Scan for the cell matching the given text and deliver its (x, y) coordinate at center. 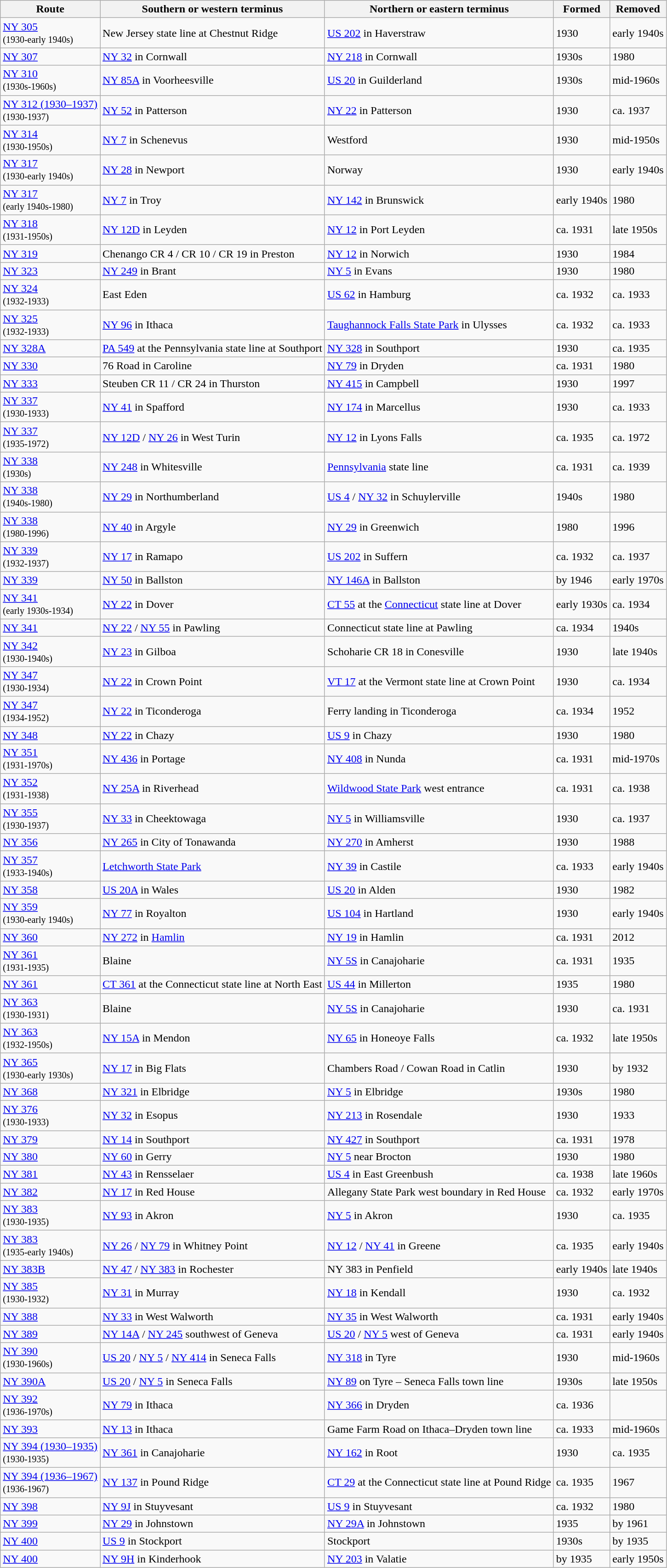
NY 12D / NY 26 in West Turin (212, 437)
NY 360 (51, 937)
NY 13 in Ithaca (212, 1429)
CT 361 at the Connecticut state line at North East (212, 984)
US 20 / NY 5 / NY 414 in Seneca Falls (212, 1357)
NY 318 in Tyre (439, 1357)
US 104 in Hartland (439, 913)
NY 323 (51, 271)
NY 89 on Tyre – Seneca Falls town line (439, 1381)
NY 388 (51, 1316)
NY 12 / NY 41 in Greene (439, 1245)
NY 383B (51, 1269)
by 1946 (581, 580)
NY 328 in Southport (439, 349)
NY 26 / NY 79 in Whitney Point (212, 1245)
1982 (638, 890)
NY 368 (51, 1092)
Southern or western terminus (212, 9)
1984 (638, 253)
by 1961 (638, 1524)
Steuben CR 11 / CR 24 in Thurston (212, 383)
NY 142 in Brunswick (439, 200)
Wildwood State Park west entrance (439, 789)
NY 351(1931-1970s) (51, 759)
Pennsylvania state line (439, 467)
NY 376(1930-1933) (51, 1116)
NY 265 in City of Tonawanda (212, 842)
NY 383 in Penfield (439, 1269)
NY 12D in Leyden (212, 230)
NY 14A / NY 245 southwest of Geneva (212, 1334)
NY 19 in Hamlin (439, 937)
Taughannock Falls State Park in Ulysses (439, 325)
VT 17 at the Vermont state line at Crown Point (439, 681)
NY 9H in Kinderhook (212, 1559)
mid-1950s (638, 140)
Chenango CR 4 / CR 10 / CR 19 in Preston (212, 253)
NY 33 in West Walworth (212, 1316)
Westford (439, 140)
NY 31 in Murray (212, 1293)
mid-1970s (638, 759)
NY 355(1930-1937) (51, 818)
NY 77 in Royalton (212, 913)
NY 363(1932-1950s) (51, 1038)
NY 338(1980-1996) (51, 527)
US 20 in Guilderland (439, 80)
NY 359(1930-early 1940s) (51, 913)
NY 317(early 1940s-1980) (51, 200)
US 9 in Chazy (439, 735)
NY 385(1930-1932) (51, 1293)
NY 203 in Valatie (439, 1559)
NY 50 in Ballston (212, 580)
NY 272 in Hamlin (212, 937)
NY 348 (51, 735)
NY 248 in Whitesville (212, 467)
US 20 in Alden (439, 890)
NY 32 in Esopus (212, 1116)
NY 427 in Southport (439, 1139)
NY 96 in Ithaca (212, 325)
Connecticut state line at Pawling (439, 628)
NY 312 (1930–1937)(1930-1937) (51, 110)
NY 365(1930-early 1930s) (51, 1068)
NY 318(1931-1950s) (51, 230)
NY 146A in Ballston (439, 580)
2012 (638, 937)
Schoharie CR 18 in Conesville (439, 651)
US 44 in Millerton (439, 984)
NY 389 (51, 1334)
NY 79 in Dryden (439, 366)
NY 249 in Brant (212, 271)
East Eden (212, 294)
US 20 / NY 5 in Seneca Falls (212, 1381)
NY 380 (51, 1157)
ca. 1936 (581, 1405)
NY 383(1930-1935) (51, 1216)
NY 32 in Cornwall (212, 57)
NY 393 (51, 1429)
NY 35 in West Walworth (439, 1316)
NY 14 in Southport (212, 1139)
NY 29 in Northumberland (212, 497)
NY 356 (51, 842)
NY 17 in Big Flats (212, 1068)
1933 (638, 1116)
NY 9J in Stuyvesant (212, 1506)
NY 5 in Williamsville (439, 818)
NY 33 in Cheektowaga (212, 818)
NY 330 (51, 366)
NY 29 in Greenwich (439, 527)
NY 399 (51, 1524)
NY 23 in Gilboa (212, 651)
US 9 in Stuyvesant (439, 1506)
Removed (638, 9)
NY 338(1930s) (51, 467)
NY 22 / NY 55 in Pawling (212, 628)
US 202 in Haverstraw (439, 33)
NY 15A in Mendon (212, 1038)
Letchworth State Park (212, 866)
NY 394 (1936–1967)(1936-1967) (51, 1482)
late 1960s (638, 1174)
Allegany State Park west boundary in Red House (439, 1192)
NY 39 in Castile (439, 866)
NY 85A in Voorheesville (212, 80)
NY 5 in Elbridge (439, 1092)
1952 (638, 711)
NY 93 in Akron (212, 1216)
US 4 / NY 32 in Schuylerville (439, 497)
NY 5 in Evans (439, 271)
1967 (638, 1482)
NY 162 in Root (439, 1452)
Norway (439, 170)
NY 382 (51, 1192)
early 1950s (638, 1559)
NY 408 in Nunda (439, 759)
NY 339 (51, 580)
NY 398 (51, 1506)
by 1932 (638, 1068)
NY 381 (51, 1174)
1988 (638, 842)
US 9 in Stockport (212, 1541)
US 62 in Hamburg (439, 294)
NY 358 (51, 890)
NY 12 in Port Leyden (439, 230)
NY 22 in Ticonderoga (212, 711)
NY 25A in Riverhead (212, 789)
NY 7 in Troy (212, 200)
NY 52 in Patterson (212, 110)
NY 347(1934-1952) (51, 711)
NY 338(1940s-1980) (51, 497)
NY 218 in Cornwall (439, 57)
CT 29 at the Connecticut state line at Pound Ridge (439, 1482)
NY 392(1936-1970s) (51, 1405)
NY 28 in Newport (212, 170)
NY 337(1930-1933) (51, 407)
NY 390A (51, 1381)
NY 22 in Patterson (439, 110)
NY 22 in Dover (212, 604)
NY 79 in Ithaca (212, 1405)
NY 394 (1930–1935)(1930-1935) (51, 1452)
NY 321 in Elbridge (212, 1092)
NY 137 in Pound Ridge (212, 1482)
NY 7 in Schenevus (212, 140)
Chambers Road / Cowan Road in Catlin (439, 1068)
NY 310(1930s-1960s) (51, 80)
NY 314(1930-1950s) (51, 140)
NY 366 in Dryden (439, 1405)
NY 17 in Ramapo (212, 556)
NY 324(1932-1933) (51, 294)
NY 361(1931-1935) (51, 961)
NY 390(1930-1960s) (51, 1357)
NY 317(1930-early 1940s) (51, 170)
NY 213 in Rosendale (439, 1116)
NY 342(1930-1940s) (51, 651)
Stockport (439, 1541)
NY 339(1932-1937) (51, 556)
NY 12 in Norwich (439, 253)
NY 270 in Amherst (439, 842)
NY 325(1932-1933) (51, 325)
NY 363(1930-1931) (51, 1008)
NY 347(1930-1934) (51, 681)
NY 5 near Brocton (439, 1157)
Northern or eastern terminus (439, 9)
Game Farm Road on Ithaca–Dryden town line (439, 1429)
Route (51, 9)
NY 361 (51, 984)
NY 29 in Johnstown (212, 1524)
NY 60 in Gerry (212, 1157)
early 1930s (581, 604)
NY 328A (51, 349)
PA 549 at the Pennsylvania state line at Southport (212, 349)
US 20A in Wales (212, 890)
ca. 1972 (638, 437)
NY 41 in Spafford (212, 407)
NY 352(1931-1938) (51, 789)
US 4 in East Greenbush (439, 1174)
NY 12 in Lyons Falls (439, 437)
NY 47 / NY 383 in Rochester (212, 1269)
New Jersey state line at Chestnut Ridge (212, 33)
Ferry landing in Ticonderoga (439, 711)
NY 40 in Argyle (212, 527)
1997 (638, 383)
NY 305(1930-early 1940s) (51, 33)
1996 (638, 527)
NY 29A in Johnstown (439, 1524)
CT 55 at the Connecticut state line at Dover (439, 604)
US 20 / NY 5 west of Geneva (439, 1334)
Formed (581, 9)
NY 43 in Rensselaer (212, 1174)
NY 319 (51, 253)
ca. 1939 (638, 467)
NY 22 in Chazy (212, 735)
NY 415 in Campbell (439, 383)
NY 357(1933-1940s) (51, 866)
NY 383(1935-early 1940s) (51, 1245)
NY 361 in Canajoharie (212, 1452)
NY 22 in Crown Point (212, 681)
NY 337(1935-1972) (51, 437)
NY 333 (51, 383)
NY 341 (51, 628)
NY 5 in Akron (439, 1216)
NY 17 in Red House (212, 1192)
NY 436 in Portage (212, 759)
NY 341(early 1930s-1934) (51, 604)
1978 (638, 1139)
NY 307 (51, 57)
NY 174 in Marcellus (439, 407)
NY 65 in Honeoye Falls (439, 1038)
US 202 in Suffern (439, 556)
NY 18 in Kendall (439, 1293)
NY 379 (51, 1139)
76 Road in Caroline (212, 366)
